Return (X, Y) of the center of cell containing provided text 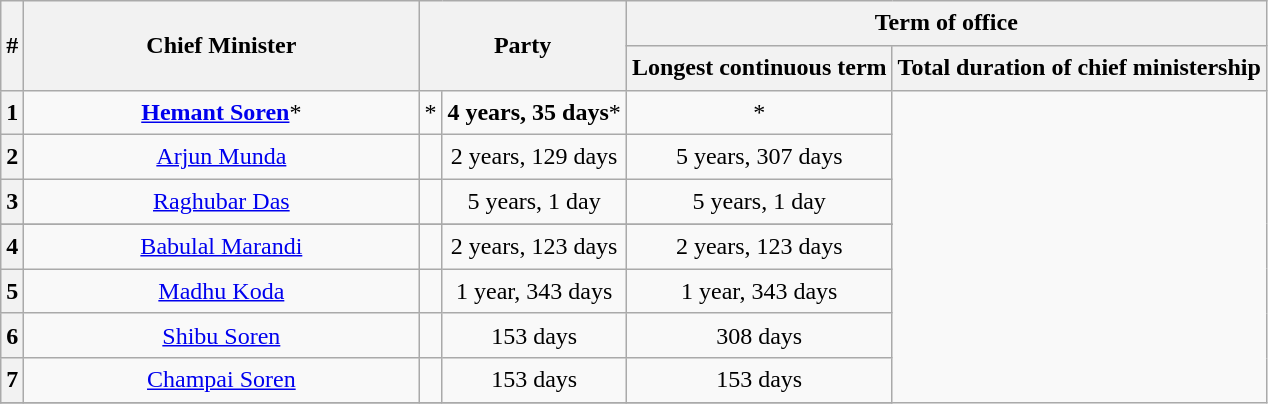
2 (12, 158)
Babulal Marandi (222, 246)
Chief Minister (222, 46)
6 (12, 336)
2 years, 129 days (534, 158)
Champai Soren (222, 380)
5 years, 307 days (759, 158)
4 (12, 246)
4 years, 35 days* (534, 112)
# (12, 46)
7 (12, 380)
Party (522, 46)
Hemant Soren* (222, 112)
Shibu Soren (222, 336)
1 (12, 112)
308 days (759, 336)
Arjun Munda (222, 158)
Madhu Koda (222, 292)
5 (12, 292)
Total duration of chief ministership (1079, 68)
Term of office (946, 24)
Raghubar Das (222, 202)
3 (12, 202)
Longest continuous term (759, 68)
